Find where the given text appears and provide that cell's center as [X, Y] coordinate. 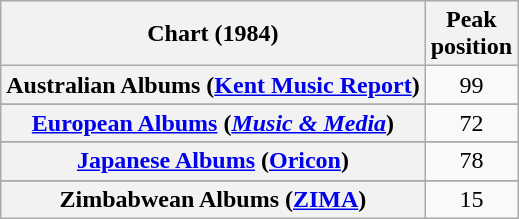
European Albums (Music & Media) [213, 123]
Japanese Albums (Oricon) [213, 161]
Zimbabwean Albums (ZIMA) [213, 199]
99 [471, 85]
Chart (1984) [213, 34]
Peakposition [471, 34]
15 [471, 199]
Australian Albums (Kent Music Report) [213, 85]
78 [471, 161]
72 [471, 123]
